Output the [x, y] coordinate of the center of the cell containing the given text.  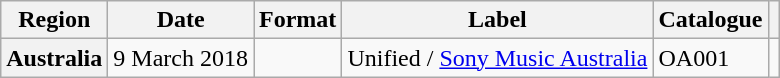
9 March 2018 [181, 58]
Catalogue [710, 20]
Unified / Sony Music Australia [498, 58]
OA001 [710, 58]
Date [181, 20]
Australia [54, 58]
Label [498, 20]
Region [54, 20]
Format [298, 20]
